Return the (x, y) coordinate for the center point of the cell that contains the specified text.  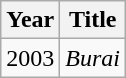
Year (30, 20)
Burai (93, 58)
2003 (30, 58)
Title (93, 20)
